From the cell containing the given text, extract its center point as (x, y) coordinate. 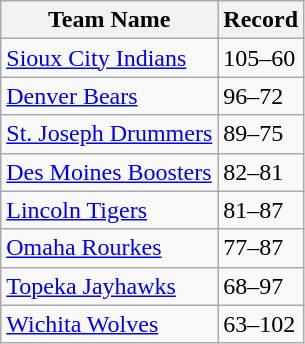
89–75 (261, 134)
Record (261, 20)
Lincoln Tigers (110, 210)
81–87 (261, 210)
Topeka Jayhawks (110, 286)
Sioux City Indians (110, 58)
96–72 (261, 96)
Des Moines Boosters (110, 172)
63–102 (261, 324)
77–87 (261, 248)
St. Joseph Drummers (110, 134)
105–60 (261, 58)
Wichita Wolves (110, 324)
Team Name (110, 20)
Omaha Rourkes (110, 248)
Denver Bears (110, 96)
82–81 (261, 172)
68–97 (261, 286)
